Extract the [x, y] coordinate from the center of the cell holding the provided text.  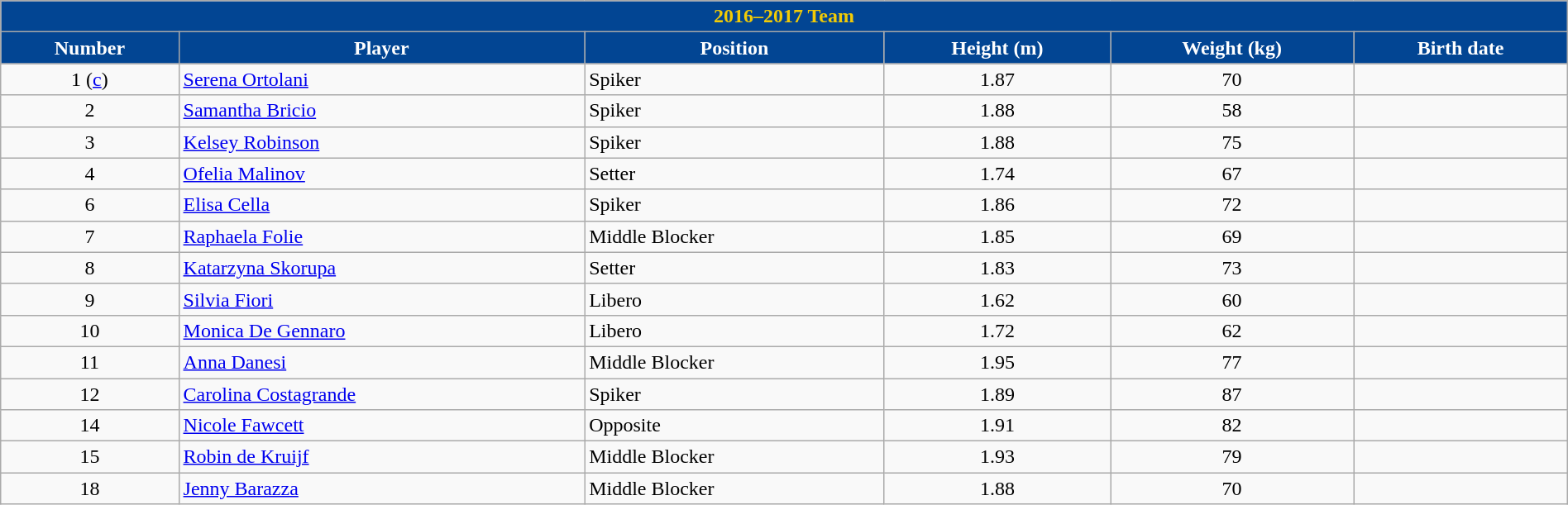
79 [1232, 457]
62 [1232, 331]
2016–2017 Team [784, 17]
Opposite [734, 426]
1.72 [997, 331]
Number [89, 48]
Weight (kg) [1232, 48]
8 [89, 268]
67 [1232, 174]
7 [89, 236]
Player [382, 48]
Nicole Fawcett [382, 426]
Height (m) [997, 48]
Serena Ortolani [382, 79]
1.83 [997, 268]
69 [1232, 236]
2 [89, 111]
4 [89, 174]
1.86 [997, 205]
14 [89, 426]
Samantha Bricio [382, 111]
9 [89, 299]
6 [89, 205]
1.93 [997, 457]
1.95 [997, 362]
Silvia Fiori [382, 299]
1.89 [997, 394]
Kelsey Robinson [382, 142]
73 [1232, 268]
3 [89, 142]
Jenny Barazza [382, 488]
Birth date [1460, 48]
1.91 [997, 426]
Robin de Kruijf [382, 457]
Monica De Gennaro [382, 331]
Anna Danesi [382, 362]
11 [89, 362]
60 [1232, 299]
1.62 [997, 299]
72 [1232, 205]
75 [1232, 142]
Position [734, 48]
Katarzyna Skorupa [382, 268]
87 [1232, 394]
Ofelia Malinov [382, 174]
10 [89, 331]
1.87 [997, 79]
Raphaela Folie [382, 236]
Carolina Costagrande [382, 394]
77 [1232, 362]
15 [89, 457]
Elisa Cella [382, 205]
1.74 [997, 174]
12 [89, 394]
18 [89, 488]
1 (c) [89, 79]
58 [1232, 111]
82 [1232, 426]
1.85 [997, 236]
